Identify which cell holds the provided text, then report its (X, Y) central coordinate. 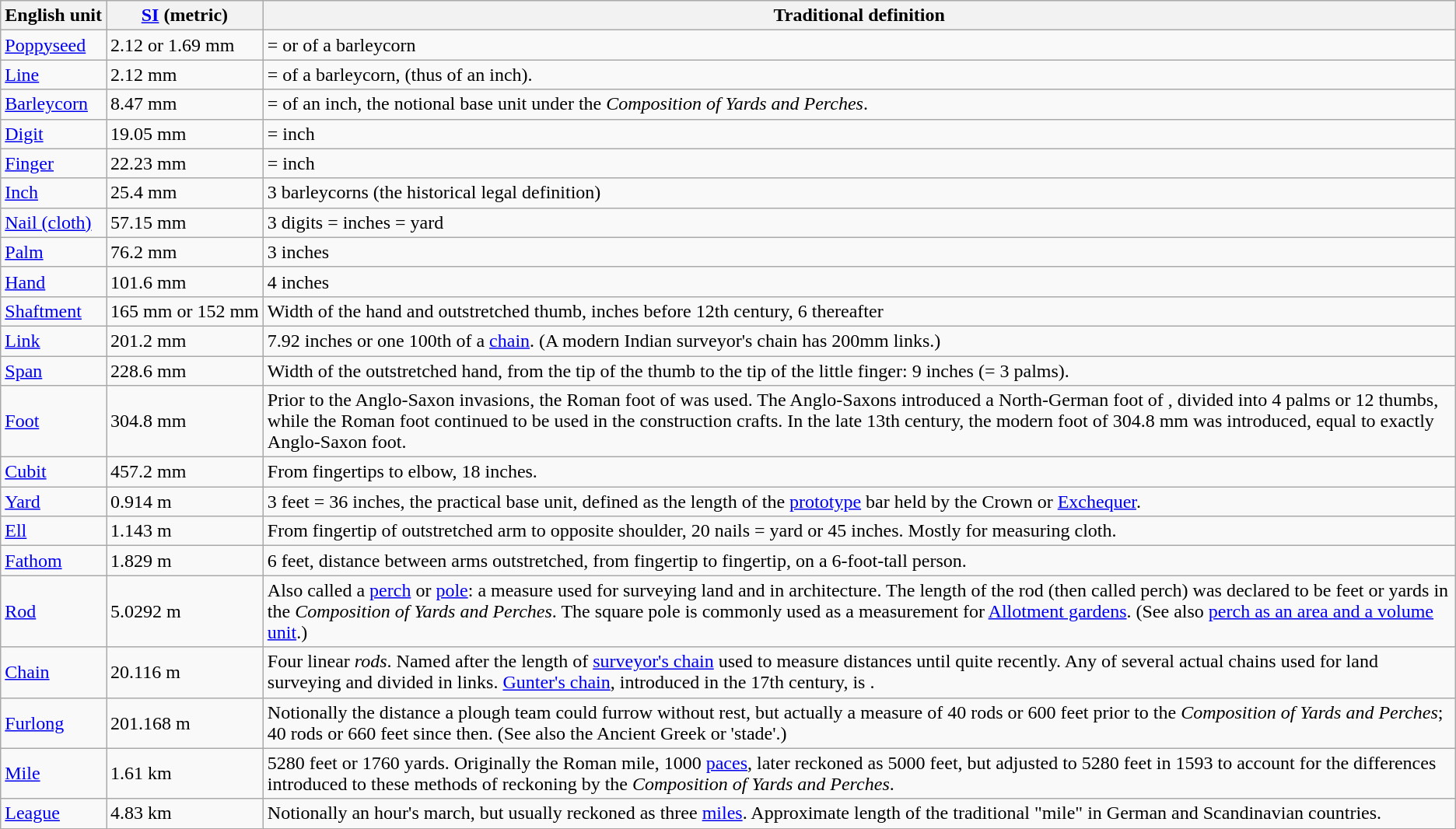
1.829 m (185, 561)
Finger (54, 163)
5.0292 m (185, 611)
Span (54, 371)
7.92 inches or one 100th of a chain. (A modern Indian surveyor's chain has 200mm links.) (859, 341)
1.61 km (185, 773)
101.6 mm (185, 282)
Shaftment (54, 311)
= or of a barleycorn (859, 45)
20.116 m (185, 672)
Rod (54, 611)
= of an inch, the notional base unit under the Composition of Yards and Perches. (859, 104)
Notionally an hour's march, but usually reckoned as three miles. Approximate length of the traditional "mile" in German and Scandinavian countries. (859, 813)
Palm (54, 252)
Furlong (54, 723)
3 barleycorns (the historical legal definition) (859, 193)
165 mm or 152 mm (185, 311)
Hand (54, 282)
8.47 mm (185, 104)
Width of the outstretched hand, from the tip of the thumb to the tip of the little finger: 9 inches (= 3 palms). (859, 371)
228.6 mm (185, 371)
Yard (54, 502)
4.83 km (185, 813)
2.12 or 1.69 mm (185, 45)
SI (metric) (185, 16)
6 feet, distance between arms outstretched, from fingertip to fingertip, on a 6-foot-tall person. (859, 561)
League (54, 813)
0.914 m (185, 502)
English unit (54, 16)
Line (54, 75)
19.05 mm (185, 134)
22.23 mm (185, 163)
2.12 mm (185, 75)
Link (54, 341)
4 inches (859, 282)
Chain (54, 672)
1.143 m (185, 531)
From fingertip of outstretched arm to opposite shoulder, 20 nails = yard or 45 inches. Mostly for measuring cloth. (859, 531)
3 inches (859, 252)
= of a barleycorn, (thus of an inch). (859, 75)
76.2 mm (185, 252)
25.4 mm (185, 193)
457.2 mm (185, 472)
Mile (54, 773)
Cubit (54, 472)
Digit (54, 134)
201.2 mm (185, 341)
Poppyseed (54, 45)
Ell (54, 531)
3 feet = 36 inches, the practical base unit, defined as the length of the prototype bar held by the Crown or Exchequer. (859, 502)
57.15 mm (185, 222)
Nail (cloth) (54, 222)
Traditional definition (859, 16)
304.8 mm (185, 421)
Barleycorn (54, 104)
From fingertips to elbow, 18 inches. (859, 472)
Inch (54, 193)
Width of the hand and outstretched thumb, inches before 12th century, 6 thereafter (859, 311)
Fathom (54, 561)
Foot (54, 421)
201.168 m (185, 723)
3 digits = inches = yard (859, 222)
